Locate the cell with the specified text and output its [x, y] center coordinate. 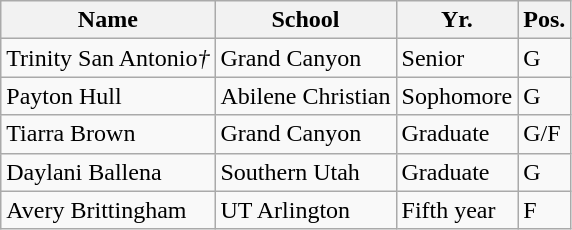
Payton Hull [108, 96]
Pos. [544, 20]
G/F [544, 134]
Senior [457, 58]
Abilene Christian [306, 96]
Avery Brittingham [108, 210]
Tiarra Brown [108, 134]
School [306, 20]
Fifth year [457, 210]
Trinity San Antonio† [108, 58]
UT Arlington [306, 210]
Daylani Ballena [108, 172]
Sophomore [457, 96]
Name [108, 20]
Yr. [457, 20]
Southern Utah [306, 172]
F [544, 210]
